Identify which cell holds the provided text, then report its [X, Y] central coordinate. 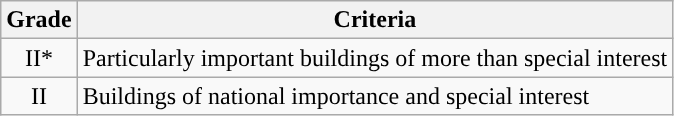
Buildings of national importance and special interest [375, 96]
Grade [39, 20]
Particularly important buildings of more than special interest [375, 58]
II [39, 96]
II* [39, 58]
Criteria [375, 20]
